Pinpoint the cell where the given text exists, returning its [X, Y] midpoint coordinate. 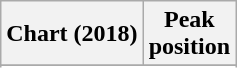
Peakposition [189, 34]
Chart (2018) [72, 34]
